For the text-containing cell, return its midpoint in [x, y] coordinate format. 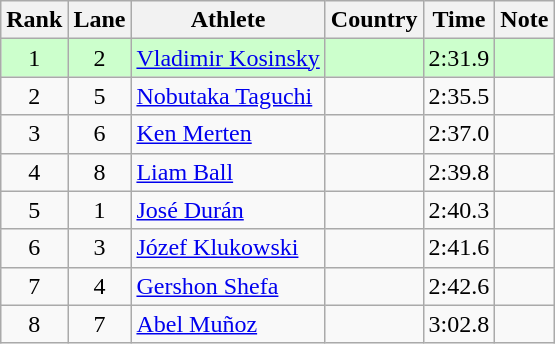
Note [524, 20]
2:37.0 [459, 134]
Józef Klukowski [228, 248]
Rank [34, 20]
Lane [100, 20]
2:41.6 [459, 248]
2:39.8 [459, 172]
José Durán [228, 210]
2:40.3 [459, 210]
3:02.8 [459, 324]
2:35.5 [459, 96]
Nobutaka Taguchi [228, 96]
Ken Merten [228, 134]
Country [374, 20]
Abel Muñoz [228, 324]
Time [459, 20]
Vladimir Kosinsky [228, 58]
Liam Ball [228, 172]
Gershon Shefa [228, 286]
2:42.6 [459, 286]
2:31.9 [459, 58]
Athlete [228, 20]
